Identify which cell holds the provided text, then report its (x, y) central coordinate. 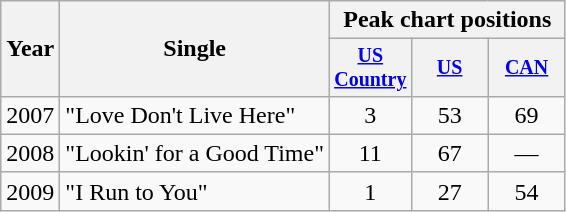
2007 (30, 115)
2008 (30, 153)
67 (450, 153)
27 (450, 191)
"Lookin' for a Good Time" (195, 153)
US Country (370, 68)
11 (370, 153)
3 (370, 115)
US (450, 68)
Year (30, 49)
"Love Don't Live Here" (195, 115)
2009 (30, 191)
CAN (526, 68)
"I Run to You" (195, 191)
53 (450, 115)
Single (195, 49)
1 (370, 191)
Peak chart positions (447, 20)
54 (526, 191)
69 (526, 115)
— (526, 153)
